Identify which cell holds the provided text, then report its (x, y) central coordinate. 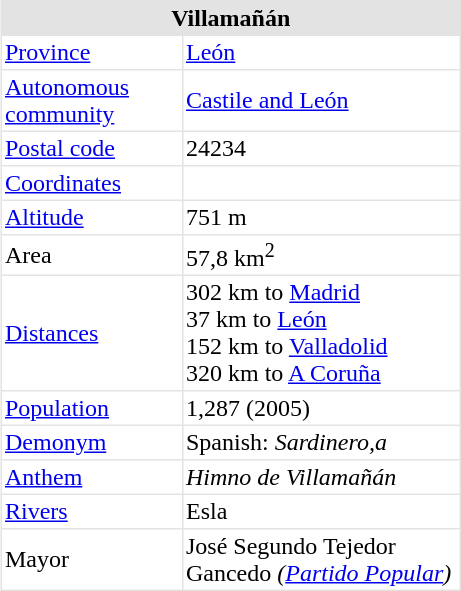
Himno de Villamañán (322, 478)
Distances (92, 333)
Coordinates (92, 182)
Postal code (92, 148)
Castile and León (322, 100)
Esla (322, 512)
Autonomous community (92, 100)
Population (92, 408)
1,287 (2005) (322, 408)
Rivers (92, 512)
León (322, 52)
Mayor (92, 560)
Anthem (92, 478)
Demonym (92, 442)
Area (92, 256)
Villamañán (231, 18)
57,8 km2 (322, 256)
Province (92, 52)
302 km to Madrid 37 km to León 152 km to Valladolid 320 km to A Coruña (322, 333)
Spanish: Sardinero,a (322, 442)
751 m (322, 218)
Altitude (92, 218)
24234 (322, 148)
José Segundo Tejedor Gancedo (Partido Popular) (322, 560)
